Capture the cell that displays the provided text and extract its (X, Y) central coordinate. 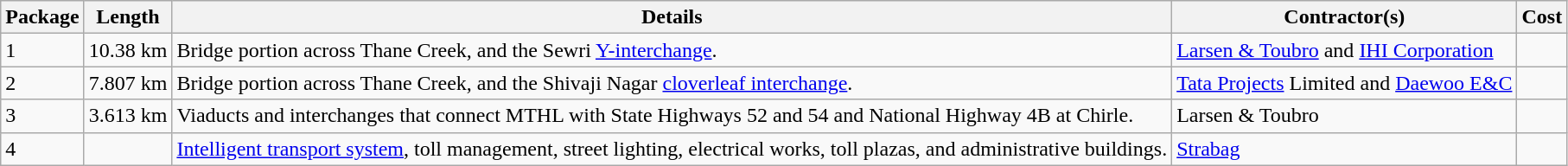
3.613 km (128, 116)
Intelligent transport system, toll management, street lighting, electrical works, toll plazas, and administrative buildings. (672, 149)
1 (42, 50)
Length (128, 17)
7.807 km (128, 83)
Viaducts and interchanges that connect MTHL with State Highways 52 and 54 and National Highway 4B at Chirle. (672, 116)
Strabag (1345, 149)
Package (42, 17)
Cost (1542, 17)
Bridge portion across Thane Creek, and the Sewri Y-interchange. (672, 50)
Larsen & Toubro (1345, 116)
Bridge portion across Thane Creek, and the Shivaji Nagar cloverleaf interchange. (672, 83)
Details (672, 17)
Larsen & Toubro and IHI Corporation (1345, 50)
3 (42, 116)
10.38 km (128, 50)
2 (42, 83)
Tata Projects Limited and Daewoo E&C (1345, 83)
4 (42, 149)
Contractor(s) (1345, 17)
